From the cell containing the given text, extract its center point as (X, Y) coordinate. 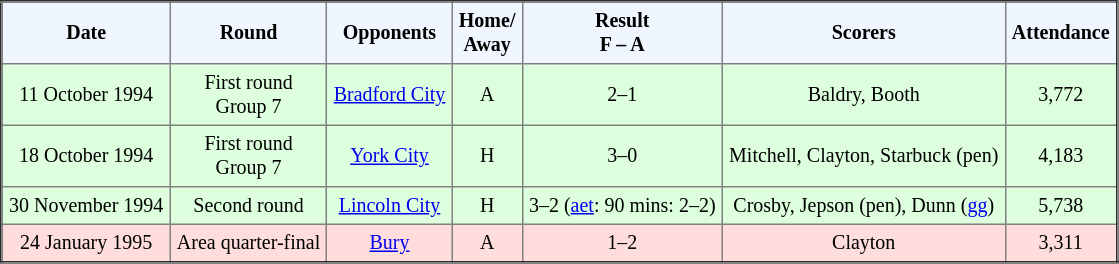
Home/Away (487, 33)
Round (248, 33)
3,311 (1061, 243)
3–0 (622, 156)
3–2 (aet: 90 mins: 2–2) (622, 206)
4,183 (1061, 156)
Crosby, Jepson (pen), Dunn (gg) (864, 206)
5,738 (1061, 206)
Date (86, 33)
Bury (390, 243)
Area quarter-final (248, 243)
Lincoln City (390, 206)
3,772 (1061, 95)
Bradford City (390, 95)
30 November 1994 (86, 206)
24 January 1995 (86, 243)
Scorers (864, 33)
Baldry, Booth (864, 95)
ResultF – A (622, 33)
18 October 1994 (86, 156)
Mitchell, Clayton, Starbuck (pen) (864, 156)
Attendance (1061, 33)
1–2 (622, 243)
Second round (248, 206)
York City (390, 156)
11 October 1994 (86, 95)
Opponents (390, 33)
Clayton (864, 243)
2–1 (622, 95)
